Extract the (x, y) coordinate from the center of the cell holding the provided text.  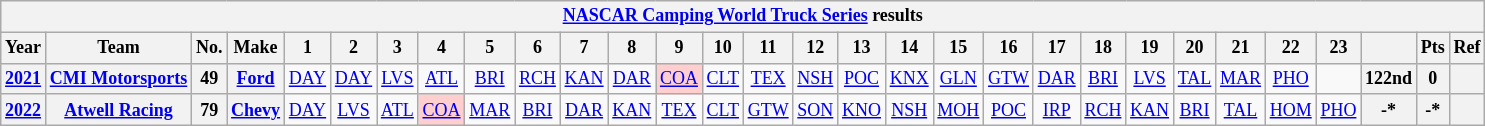
Year (24, 48)
7 (584, 48)
KNX (909, 78)
0 (1432, 78)
6 (538, 48)
79 (210, 110)
Atwell Racing (118, 110)
17 (1056, 48)
2021 (24, 78)
Make (256, 48)
MOH (958, 110)
19 (1150, 48)
10 (722, 48)
GLN (958, 78)
SON (816, 110)
Team (118, 48)
4 (442, 48)
12 (816, 48)
21 (1241, 48)
49 (210, 78)
13 (862, 48)
2 (353, 48)
23 (1338, 48)
15 (958, 48)
5 (490, 48)
16 (1009, 48)
18 (1103, 48)
Pts (1432, 48)
Chevy (256, 110)
11 (768, 48)
KNO (862, 110)
3 (397, 48)
IRP (1056, 110)
1 (307, 48)
9 (680, 48)
14 (909, 48)
No. (210, 48)
HOM (1290, 110)
2022 (24, 110)
122nd (1389, 78)
8 (632, 48)
Ford (256, 78)
CMI Motorsports (118, 78)
22 (1290, 48)
Ref (1467, 48)
20 (1194, 48)
NASCAR Camping World Truck Series results (743, 16)
